Search for the cell housing the specified text and yield its (X, Y) center coordinate. 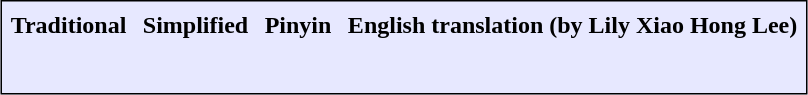
Traditional (68, 25)
Simplified (195, 25)
English translation (by Lily Xiao Hong Lee) (572, 25)
Pinyin (298, 25)
